Locate the cell with the specified text and output its [X, Y] center coordinate. 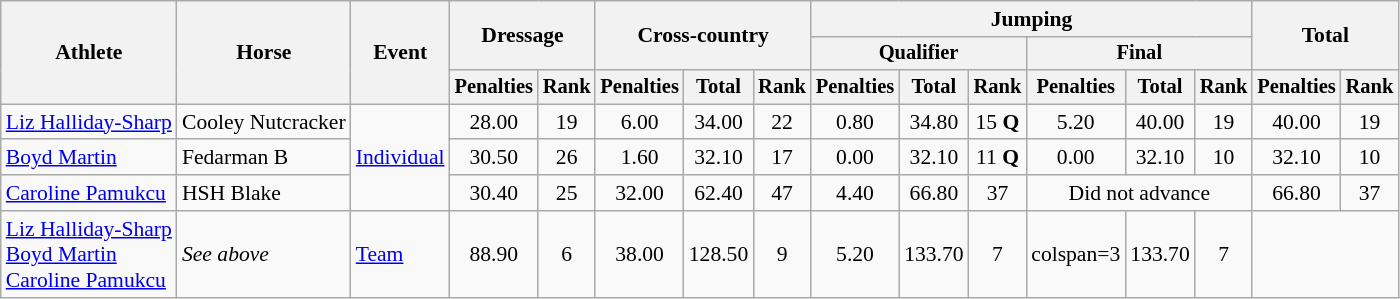
0.80 [855, 122]
22 [782, 122]
34.80 [934, 122]
Caroline Pamukcu [89, 193]
4.40 [855, 193]
colspan=3 [1076, 254]
17 [782, 158]
Fedarman B [264, 158]
34.00 [718, 122]
62.40 [718, 193]
Final [1139, 54]
11 Q [998, 158]
See above [264, 254]
Athlete [89, 52]
Cooley Nutcracker [264, 122]
Horse [264, 52]
Dressage [523, 36]
38.00 [639, 254]
Team [400, 254]
25 [567, 193]
88.90 [494, 254]
26 [567, 158]
Boyd Martin [89, 158]
128.50 [718, 254]
6 [567, 254]
Qualifier [918, 54]
47 [782, 193]
Cross-country [702, 36]
30.40 [494, 193]
Liz Halliday-SharpBoyd MartinCaroline Pamukcu [89, 254]
Liz Halliday-Sharp [89, 122]
15 Q [998, 122]
Did not advance [1139, 193]
6.00 [639, 122]
HSH Blake [264, 193]
Individual [400, 158]
9 [782, 254]
32.00 [639, 193]
1.60 [639, 158]
Jumping [1032, 19]
28.00 [494, 122]
Event [400, 52]
30.50 [494, 158]
